Capture the cell that displays the provided text and extract its (x, y) central coordinate. 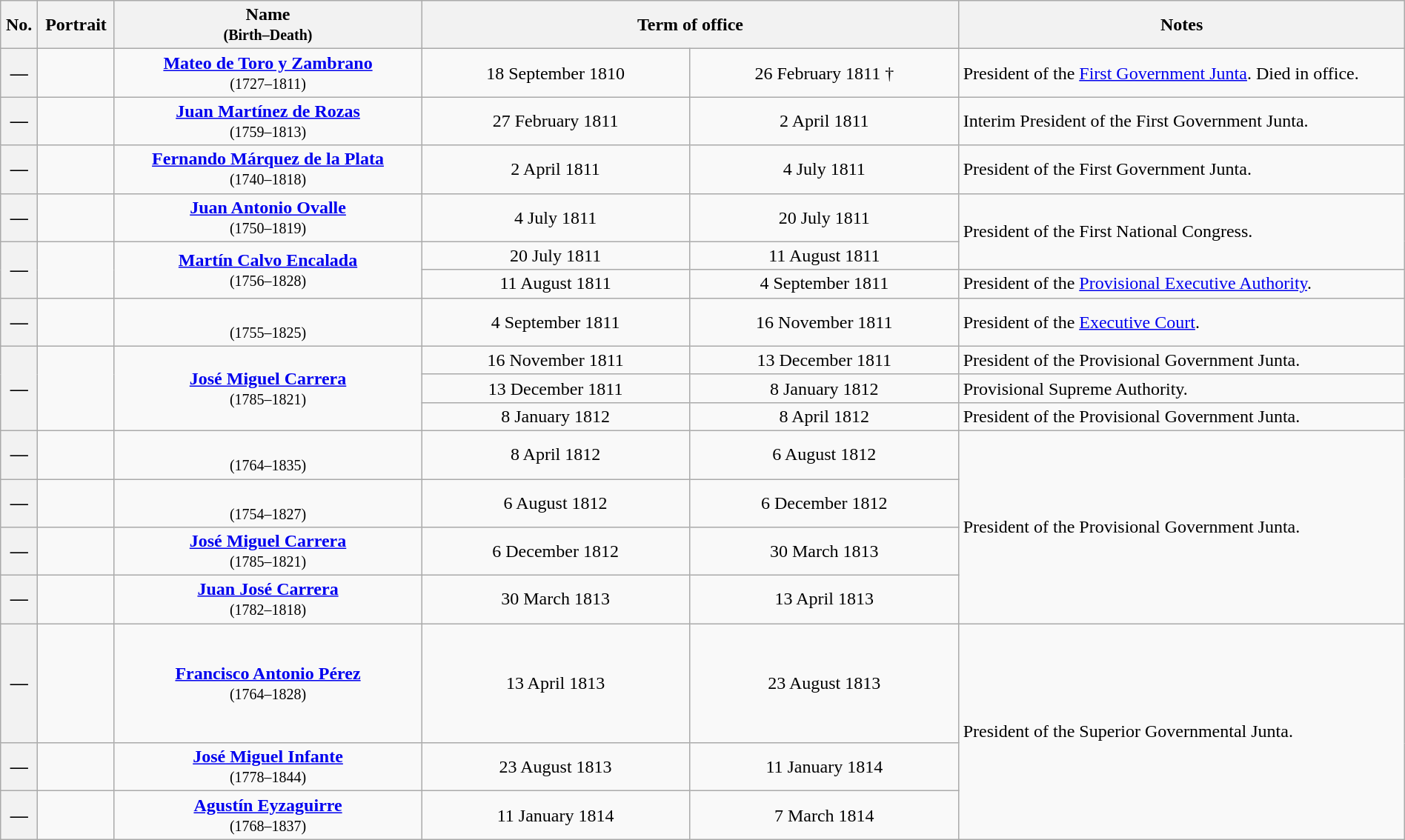
(1755–1825) (268, 321)
Fernando Márquez de la Plata(1740–1818) (268, 169)
27 February 1811 (556, 121)
Provisional Supreme Authority. (1181, 388)
Francisco Antonio Pérez(1764–1828) (268, 683)
Juan Antonio Ovalle(1750–1819) (268, 218)
Juan Martínez de Rozas(1759–1813) (268, 121)
(1764–1835) (268, 455)
President of the First Government Junta. Died in office. (1181, 73)
Mateo de Toro y Zambrano(1727–1811) (268, 73)
President of the Executive Court. (1181, 321)
Juan José Carrera(1782–1818) (268, 600)
(1754–1827) (268, 502)
Notes (1181, 25)
Martín Calvo Encalada(1756–1828) (268, 270)
Name(Birth–Death) (268, 25)
26 February 1811 † (824, 73)
Term of office (691, 25)
Interim President of the First Government Junta. (1181, 121)
President of the First National Congress. (1181, 231)
No. (19, 25)
José Miguel Infante(1778–1844) (268, 767)
President of the Provisional Executive Authority. (1181, 284)
18 September 1810 (556, 73)
Portrait (76, 25)
President of the First Government Junta. (1181, 169)
7 March 1814 (824, 815)
Agustín Eyzaguirre(1768–1837) (268, 815)
President of the Superior Governmental Junta. (1181, 732)
